Scan for the cell matching the given text and deliver its [x, y] coordinate at center. 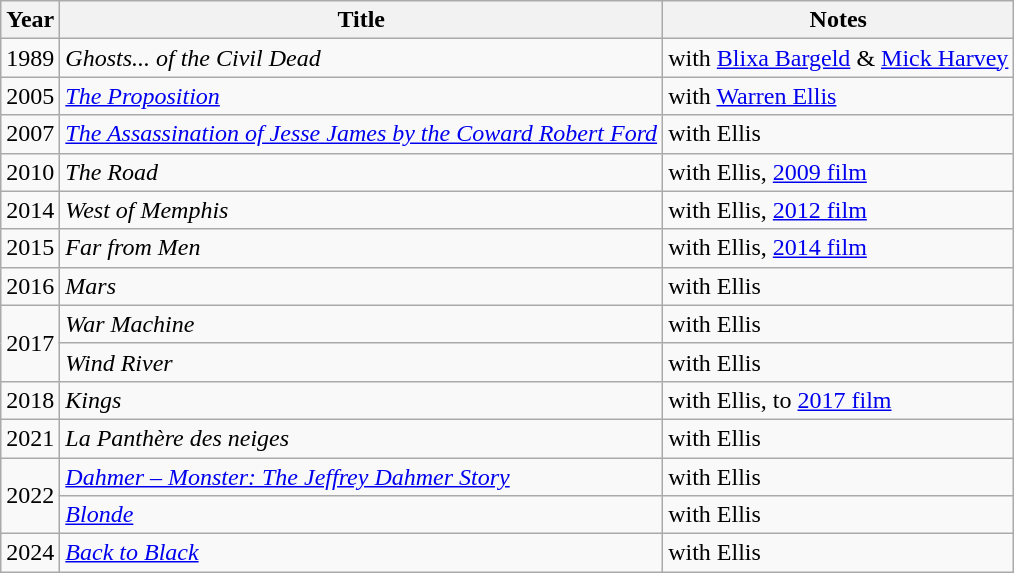
2018 [30, 400]
Far from Men [362, 248]
Dahmer – Monster: The Jeffrey Dahmer Story [362, 477]
with Ellis, 2014 film [838, 248]
Blonde [362, 515]
Kings [362, 400]
Wind River [362, 362]
La Panthère des neiges [362, 438]
with Ellis, to 2017 film [838, 400]
2024 [30, 553]
West of Memphis [362, 210]
with Warren Ellis [838, 96]
with Ellis, 2009 film [838, 172]
2005 [30, 96]
2007 [30, 134]
Ghosts... of the Civil Dead [362, 58]
Title [362, 20]
Back to Black [362, 553]
Notes [838, 20]
with Ellis, 2012 film [838, 210]
2017 [30, 343]
2016 [30, 286]
Mars [362, 286]
Year [30, 20]
1989 [30, 58]
2022 [30, 496]
2014 [30, 210]
The Road [362, 172]
with Blixa Bargeld & Mick Harvey [838, 58]
The Assassination of Jesse James by the Coward Robert Ford [362, 134]
2021 [30, 438]
The Proposition [362, 96]
War Machine [362, 324]
2015 [30, 248]
2010 [30, 172]
